Scan for the cell matching the given text and deliver its (X, Y) coordinate at center. 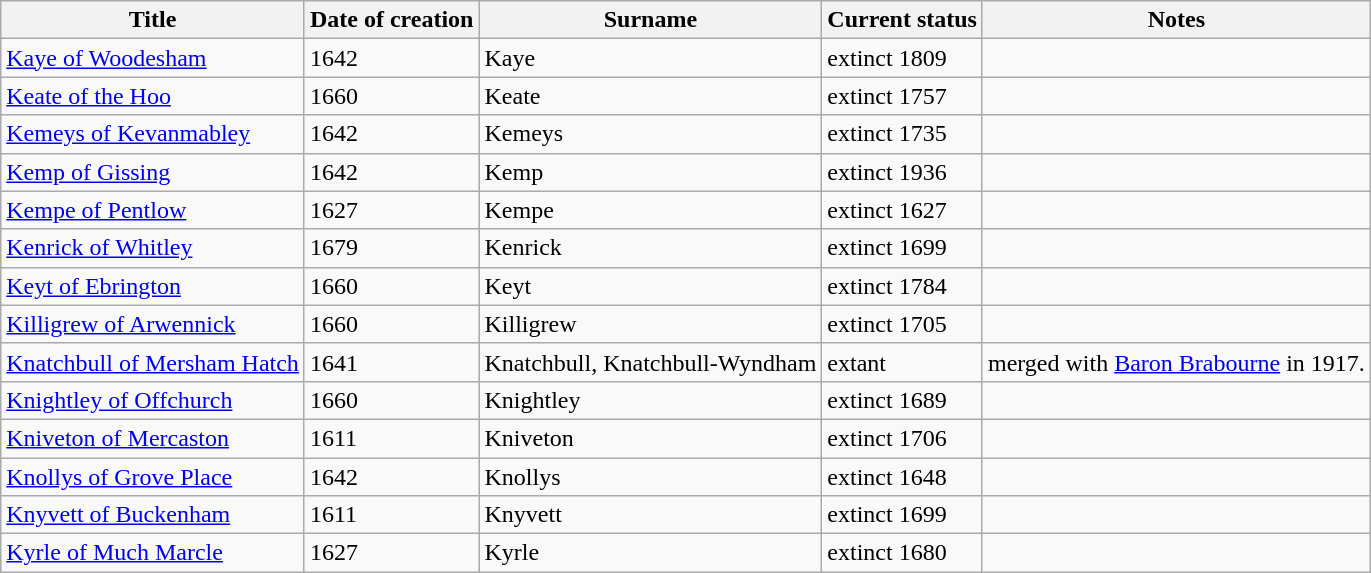
Killigrew (650, 324)
extinct 1689 (902, 400)
extinct 1809 (902, 58)
Keate (650, 96)
Kniveton (650, 438)
Knightley (650, 400)
extinct 1936 (902, 172)
Knyvett (650, 515)
Kyrle of Much Marcle (153, 553)
1641 (392, 362)
Surname (650, 20)
Kenrick of Whitley (153, 248)
Date of creation (392, 20)
extinct 1648 (902, 477)
merged with Baron Brabourne in 1917. (1176, 362)
Knyvett of Buckenham (153, 515)
Kemeys (650, 134)
Kaye of Woodesham (153, 58)
extinct 1784 (902, 286)
extinct 1735 (902, 134)
Knollys (650, 477)
Keate of the Hoo (153, 96)
Keyt of Ebrington (153, 286)
Kempe (650, 210)
1679 (392, 248)
Kemp (650, 172)
Kaye (650, 58)
Knatchbull, Knatchbull-Wyndham (650, 362)
Current status (902, 20)
Keyt (650, 286)
Kyrle (650, 553)
extant (902, 362)
Kemp of Gissing (153, 172)
extinct 1627 (902, 210)
extinct 1680 (902, 553)
Knatchbull of Mersham Hatch (153, 362)
extinct 1706 (902, 438)
Kniveton of Mercaston (153, 438)
Kenrick (650, 248)
Killigrew of Arwennick (153, 324)
extinct 1757 (902, 96)
Notes (1176, 20)
Title (153, 20)
Knollys of Grove Place (153, 477)
extinct 1705 (902, 324)
Kemeys of Kevanmabley (153, 134)
Knightley of Offchurch (153, 400)
Kempe of Pentlow (153, 210)
